Find where the given text appears and provide that cell's center as [x, y] coordinate. 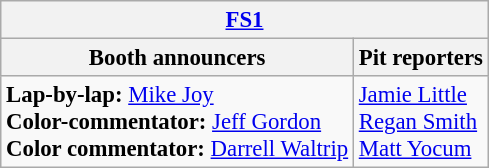
Jamie LittleRegan SmithMatt Yocum [420, 122]
Booth announcers [178, 58]
FS1 [245, 20]
Pit reporters [420, 58]
Lap-by-lap: Mike JoyColor-commentator: Jeff GordonColor commentator: Darrell Waltrip [178, 122]
